Find where the given text appears and provide that cell's center as [X, Y] coordinate. 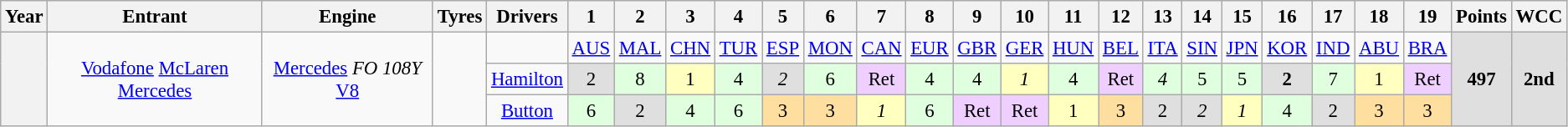
JPN [1242, 48]
ABU [1379, 48]
12 [1121, 17]
GER [1024, 48]
Engine [347, 17]
GBR [977, 48]
Tyres [459, 17]
Points [1481, 17]
HUN [1074, 48]
Button [527, 111]
CAN [882, 48]
TUR [738, 48]
IND [1334, 48]
AUS [591, 48]
15 [1242, 17]
Year [24, 17]
MON [830, 48]
WCC [1539, 17]
16 [1287, 17]
10 [1024, 17]
BRA [1427, 48]
14 [1202, 17]
ESP [783, 48]
9 [977, 17]
CHN [691, 48]
17 [1334, 17]
19 [1427, 17]
Mercedes FO 108Y V8 [347, 80]
Entrant [155, 17]
BEL [1121, 48]
18 [1379, 17]
2nd [1539, 80]
EUR [930, 48]
13 [1163, 17]
Drivers [527, 17]
497 [1481, 80]
11 [1074, 17]
Vodafone McLaren Mercedes [155, 80]
SIN [1202, 48]
Hamilton [527, 79]
KOR [1287, 48]
ITA [1163, 48]
MAL [639, 48]
